Pinpoint the cell where the given text exists, returning its (x, y) midpoint coordinate. 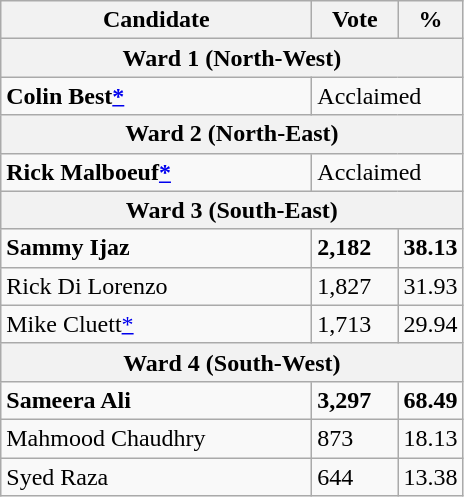
1,713 (355, 324)
Ward 1 (North-West) (232, 58)
Vote (355, 20)
18.13 (430, 438)
Ward 2 (North-East) (232, 134)
873 (355, 438)
Mike Cluett* (156, 324)
29.94 (430, 324)
1,827 (355, 286)
Ward 4 (South-West) (232, 362)
Syed Raza (156, 477)
Ward 3 (South-East) (232, 210)
3,297 (355, 400)
Rick Di Lorenzo (156, 286)
Rick Malboeuf* (156, 172)
644 (355, 477)
Colin Best* (156, 96)
31.93 (430, 286)
Candidate (156, 20)
Sameera Ali (156, 400)
2,182 (355, 248)
68.49 (430, 400)
Mahmood Chaudhry (156, 438)
% (430, 20)
38.13 (430, 248)
13.38 (430, 477)
Sammy Ijaz (156, 248)
